Return (x, y) of the center of cell containing provided text 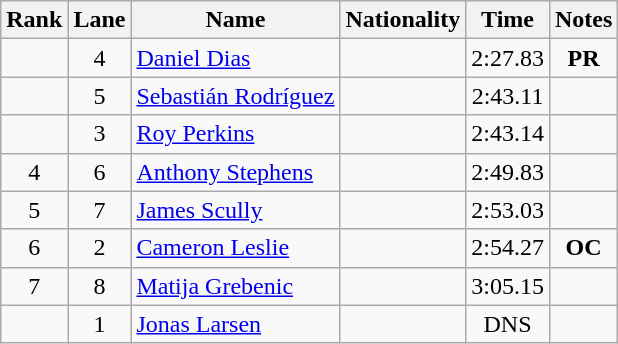
2:54.27 (508, 248)
2 (100, 248)
James Scully (236, 210)
2:43.14 (508, 134)
Roy Perkins (236, 134)
1 (100, 324)
DNS (508, 324)
3 (100, 134)
OC (583, 248)
Lane (100, 20)
Nationality (403, 20)
Rank (34, 20)
2:49.83 (508, 172)
Anthony Stephens (236, 172)
2:27.83 (508, 58)
Jonas Larsen (236, 324)
2:43.11 (508, 96)
Sebastián Rodríguez (236, 96)
2:53.03 (508, 210)
3:05.15 (508, 286)
Time (508, 20)
Matija Grebenic (236, 286)
PR (583, 58)
Notes (583, 20)
Cameron Leslie (236, 248)
Daniel Dias (236, 58)
Name (236, 20)
8 (100, 286)
